Identify which cell holds the provided text, then report its (X, Y) central coordinate. 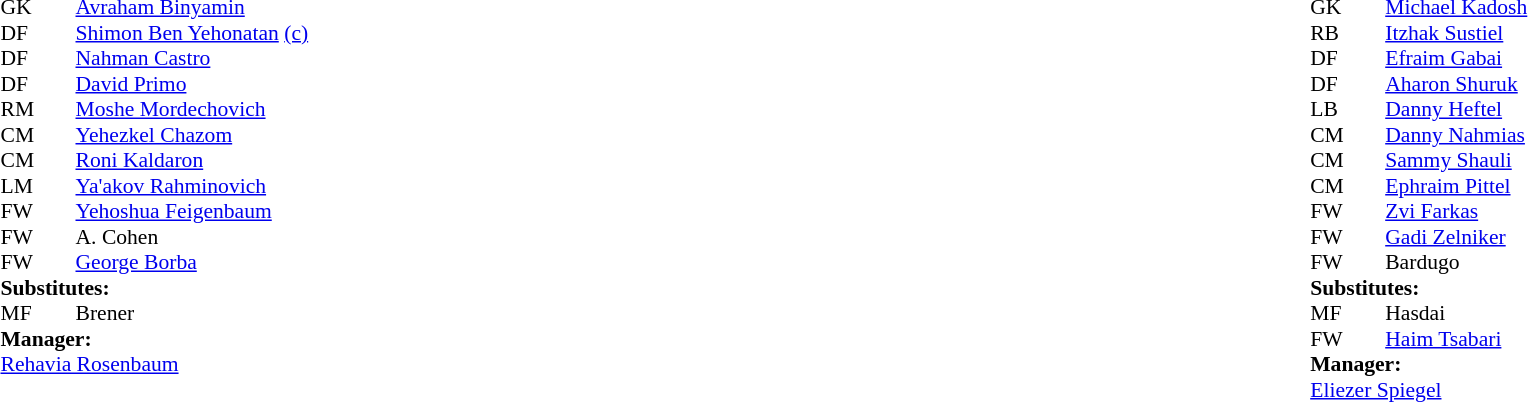
Rehavia Rosenbaum (154, 365)
Zvi Farkas (1456, 211)
Ya'akov Rahminovich (192, 186)
Roni Kaldaron (192, 161)
Danny Nahmias (1456, 135)
David Primo (192, 84)
Yehoshua Feigenbaum (192, 211)
Ephraim Pittel (1456, 186)
Moshe Mordechovich (192, 109)
Danny Heftel (1456, 109)
Yehezkel Chazom (192, 135)
A. Cohen (192, 237)
Bardugo (1456, 263)
RM (19, 109)
Hasdai (1456, 313)
Itzhak Sustiel (1456, 33)
Sammy Shauli (1456, 161)
Haim Tsabari (1456, 339)
LM (19, 186)
George Borba (192, 263)
Efraim Gabai (1456, 59)
RB (1329, 33)
LB (1329, 109)
Shimon Ben Yehonatan (c) (192, 33)
Brener (192, 313)
Aharon Shuruk (1456, 84)
Gadi Zelniker (1456, 237)
Nahman Castro (192, 59)
